Find where the given text appears and provide that cell's center as [x, y] coordinate. 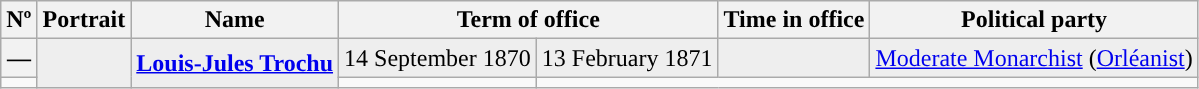
Moderate Monarchist (Orléanist) [1034, 58]
13 February 1871 [627, 58]
Political party [1034, 20]
Name [235, 20]
— [19, 58]
Term of office [528, 20]
Nº [19, 20]
Louis-Jules Trochu [235, 64]
Portrait [84, 20]
Time in office [794, 20]
14 September 1870 [438, 58]
